Detect which cell encompasses the target text, then output its (x, y) center coordinate. 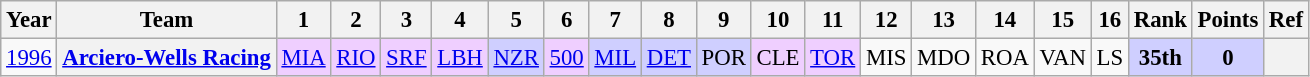
Points (1228, 20)
11 (833, 20)
10 (778, 20)
500 (566, 58)
ROA (1004, 58)
MIA (304, 58)
3 (406, 20)
1 (304, 20)
15 (1062, 20)
Year (29, 20)
DET (668, 58)
4 (460, 20)
12 (886, 20)
MIS (886, 58)
CLE (778, 58)
NZR (516, 58)
TOR (833, 58)
POR (724, 58)
VAN (1062, 58)
LBH (460, 58)
Arciero-Wells Racing (166, 58)
0 (1228, 58)
MIL (615, 58)
13 (944, 20)
6 (566, 20)
RIO (356, 58)
5 (516, 20)
1996 (29, 58)
MDO (944, 58)
Team (166, 20)
16 (1110, 20)
Ref (1286, 20)
14 (1004, 20)
Rank (1160, 20)
35th (1160, 58)
2 (356, 20)
SRF (406, 58)
8 (668, 20)
LS (1110, 58)
7 (615, 20)
9 (724, 20)
